Pinpoint the cell where the given text exists, returning its [X, Y] midpoint coordinate. 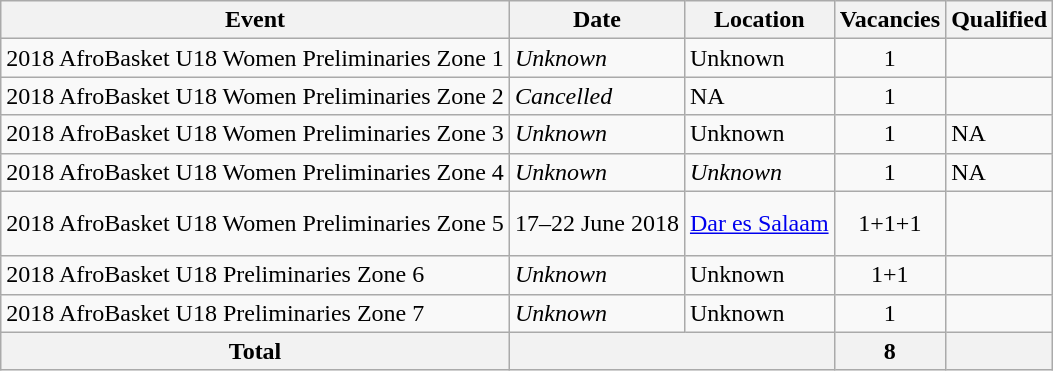
2018 AfroBasket U18 Preliminaries Zone 7 [256, 313]
1+1+1 [890, 224]
2018 AfroBasket U18 Preliminaries Zone 6 [256, 275]
2018 AfroBasket U18 Women Preliminaries Zone 1 [256, 58]
Dar es Salaam [759, 224]
Qualified [1000, 20]
8 [890, 351]
Total [256, 351]
2018 AfroBasket U18 Women Preliminaries Zone 3 [256, 134]
2018 AfroBasket U18 Women Preliminaries Zone 4 [256, 172]
2018 AfroBasket U18 Women Preliminaries Zone 5 [256, 224]
2018 AfroBasket U18 Women Preliminaries Zone 2 [256, 96]
Cancelled [596, 96]
17–22 June 2018 [596, 224]
1+1 [890, 275]
Event [256, 20]
Location [759, 20]
Vacancies [890, 20]
Date [596, 20]
